Find where the given text appears and provide that cell's center as (x, y) coordinate. 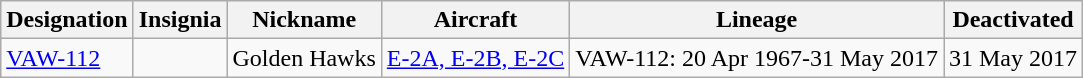
Designation (67, 20)
E-2A, E-2B, E-2C (475, 58)
Deactivated (1014, 20)
Aircraft (475, 20)
Nickname (304, 20)
Golden Hawks (304, 58)
Lineage (757, 20)
31 May 2017 (1014, 58)
Insignia (180, 20)
VAW-112: 20 Apr 1967-31 May 2017 (757, 58)
VAW-112 (67, 58)
